From the cell containing the given text, extract its center point as [x, y] coordinate. 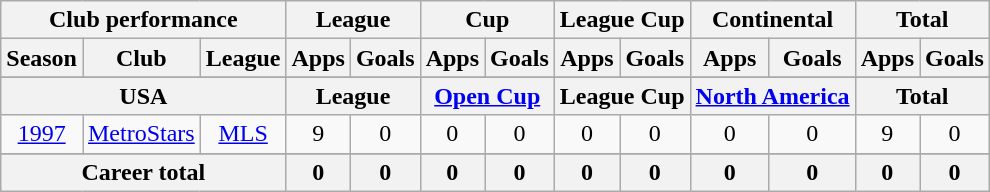
North America [772, 96]
Cup [487, 20]
1997 [42, 134]
Club [141, 58]
Club performance [144, 20]
MetroStars [141, 134]
USA [144, 96]
Continental [772, 20]
MLS [243, 134]
Season [42, 58]
Open Cup [487, 96]
Career total [144, 172]
